Extract the [x, y] coordinate from the center of the cell holding the provided text.  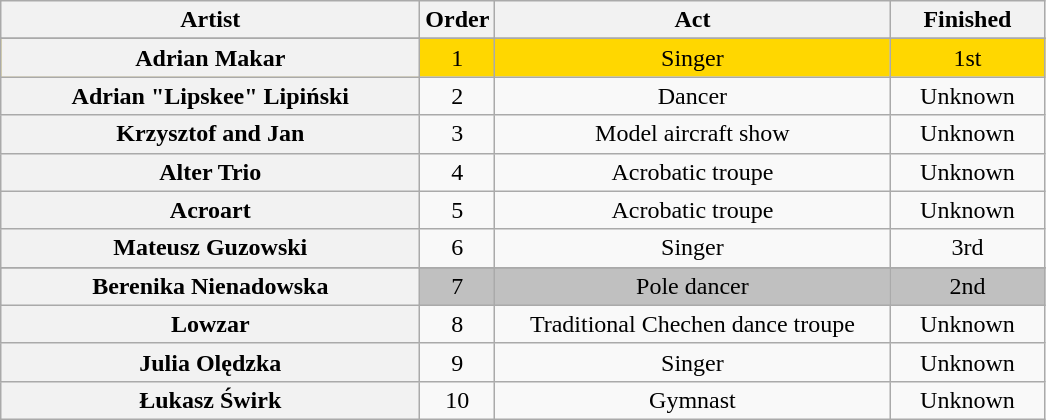
Łukasz Świrk [210, 400]
Finished [968, 20]
2nd [968, 286]
Mateusz Guzowski [210, 248]
Gymnast [692, 400]
8 [458, 324]
1 [458, 58]
Order [458, 20]
Acroart [210, 210]
Adrian Makar [210, 58]
Alter Trio [210, 172]
Artist [210, 20]
Lowzar [210, 324]
Krzysztof and Jan [210, 134]
6 [458, 248]
Berenika Nienadowska [210, 286]
9 [458, 362]
Model aircraft show [692, 134]
Pole dancer [692, 286]
7 [458, 286]
Julia Olędzka [210, 362]
Adrian "Lipskee" Lipiński [210, 96]
3 [458, 134]
Act [692, 20]
2 [458, 96]
10 [458, 400]
1st [968, 58]
4 [458, 172]
Dancer [692, 96]
3rd [968, 248]
5 [458, 210]
Traditional Chechen dance troupe [692, 324]
